Locate the cell with the specified text and output its [x, y] center coordinate. 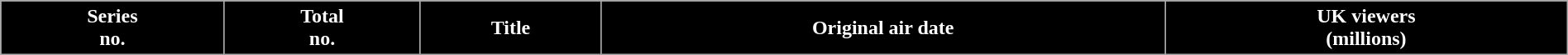
Original air date [883, 28]
UK viewers(millions) [1366, 28]
Seriesno. [112, 28]
Totalno. [323, 28]
Title [511, 28]
